Identify which cell holds the provided text, then report its [x, y] central coordinate. 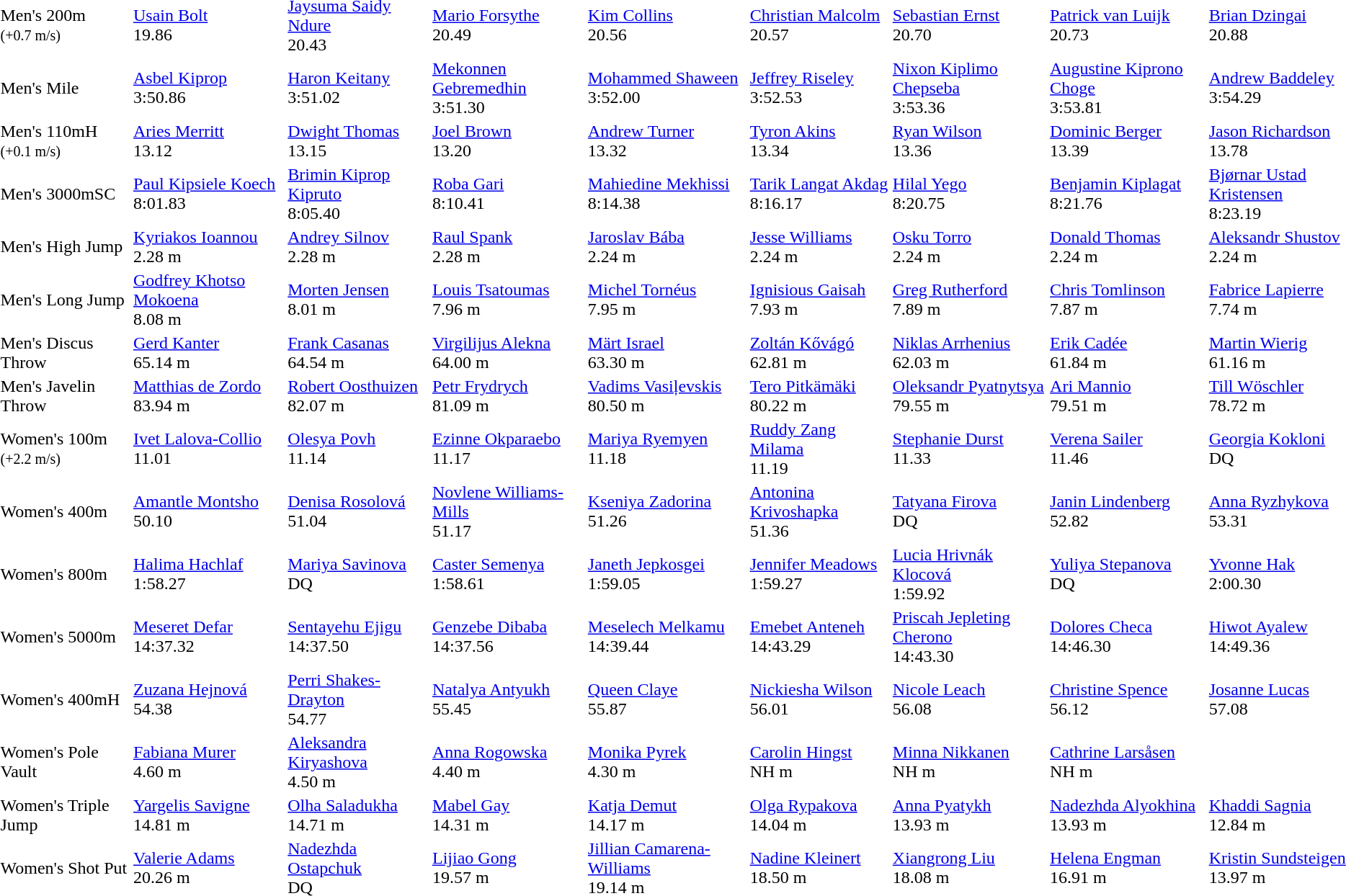
Genzebe Dibaba 14:37.56 [509, 637]
Aries Merritt 13.12 [208, 141]
Christine Spence 56.12 [1128, 699]
Mariya Ryemyen 11.18 [667, 449]
Ezinne Okparaebo 11.17 [509, 449]
Novlene Williams-Mills 51.17 [509, 511]
Virgilijus Alekna 64.00 m [509, 353]
Jennifer Meadows 1:59.27 [819, 574]
Tero Pitkämäki 80.22 m [819, 396]
Yuliya Stepanova DQ [1128, 574]
Anna Rogowska 4.40 m [509, 762]
Augustine Kiprono Choge 3:53.81 [1128, 88]
Raul Spank 2.28 m [509, 246]
Greg Rutherford 7.89 m [968, 300]
Olga Rypakova 14.04 m [819, 815]
Osku Torro 2.24 m [968, 246]
Olha Saladukha 14.71 m [358, 815]
Kyriakos Ioannou 2.28 m [208, 246]
Zoltán Kővágó 62.81 m [819, 353]
Natalya Antyukh 55.45 [509, 699]
Verena Sailer 11.46 [1128, 449]
Ryan Wilson 13.36 [968, 141]
Yargelis Savigne 14.81 m [208, 815]
Dolores Checa 14:46.30 [1128, 637]
Chris Tomlinson 7.87 m [1128, 300]
Janin Lindenberg 52.82 [1128, 511]
Kseniya Zadorina 51.26 [667, 511]
Amantle Montsho 50.10 [208, 511]
Roba Gari 8:10.41 [509, 194]
Janeth Jepkosgei 1:59.05 [667, 574]
Joel Brown 13.20 [509, 141]
Sentayehu Ejigu 14:37.50 [358, 637]
Katja Demut 14.17 m [667, 815]
Nickiesha Wilson 56.01 [819, 699]
Vadims Vasiļevskis 80.50 m [667, 396]
Erik Cadée 61.84 m [1128, 353]
Fabiana Murer 4.60 m [208, 762]
Caster Semenya 1:58.61 [509, 574]
Zuzana Hejnová 54.38 [208, 699]
Oleksandr Pyatnytsya 79.55 m [968, 396]
Mohammed Shaween 3:52.00 [667, 88]
Emebet Anteneh 14:43.29 [819, 637]
Gerd Kanter 65.14 m [208, 353]
Märt Israel 63.30 m [667, 353]
Stephanie Durst 11.33 [968, 449]
Hilal Yego 8:20.75 [968, 194]
Dominic Berger 13.39 [1128, 141]
Ignisious Gaisah 7.93 m [819, 300]
Godfrey Khotso Mokoena 8.08 m [208, 300]
Matthias de Zordo 83.94 m [208, 396]
Perri Shakes-Drayton 54.77 [358, 699]
Meselech Melkamu 14:39.44 [667, 637]
Dwight Thomas 13.15 [358, 141]
Minna Nikkanen NH m [968, 762]
Tatyana Firova DQ [968, 511]
Andrey Silnov 2.28 m [358, 246]
Ari Mannio 79.51 m [1128, 396]
Aleksandra Kiryashova 4.50 m [358, 762]
Jeffrey Riseley 3:52.53 [819, 88]
Morten Jensen 8.01 m [358, 300]
Paul Kipsiele Koech 8:01.83 [208, 194]
Nadezhda Alyokhina 13.93 m [1128, 815]
Olesya Povh 11.14 [358, 449]
Antonina Krivoshapka 51.36 [819, 511]
Nicole Leach 56.08 [968, 699]
Brimin Kiprop Kipruto 8:05.40 [358, 194]
Mabel Gay 14.31 m [509, 815]
Frank Casanas 64.54 m [358, 353]
Donald Thomas 2.24 m [1128, 246]
Priscah Jepleting Cherono 14:43.30 [968, 637]
Robert Oosthuizen 82.07 m [358, 396]
Denisa Rosolová 51.04 [358, 511]
Jaroslav Bába 2.24 m [667, 246]
Louis Tsatoumas 7.96 m [509, 300]
Anna Pyatykh 13.93 m [968, 815]
Nixon Kiplimo Chepseba 3:53.36 [968, 88]
Monika Pyrek 4.30 m [667, 762]
Andrew Turner 13.32 [667, 141]
Halima Hachlaf 1:58.27 [208, 574]
Petr Frydrych 81.09 m [509, 396]
Mekonnen Gebremedhin 3:51.30 [509, 88]
Mahiedine Mekhissi 8:14.38 [667, 194]
Michel Tornéus 7.95 m [667, 300]
Haron Keitany 3:51.02 [358, 88]
Carolin Hingst NH m [819, 762]
Cathrine Larsåsen NH m [1128, 762]
Mariya Savinova DQ [358, 574]
Benjamin Kiplagat 8:21.76 [1128, 194]
Tarik Langat Akdag 8:16.17 [819, 194]
Asbel Kiprop 3:50.86 [208, 88]
Meseret Defar 14:37.32 [208, 637]
Lucia Hrivnák Klocová 1:59.92 [968, 574]
Ivet Lalova-Collio 11.01 [208, 449]
Tyron Akins 13.34 [819, 141]
Niklas Arrhenius 62.03 m [968, 353]
Queen Claye 55.87 [667, 699]
Jesse Williams 2.24 m [819, 246]
Ruddy Zang Milama 11.19 [819, 449]
